For the text-containing cell, return its midpoint in [x, y] coordinate format. 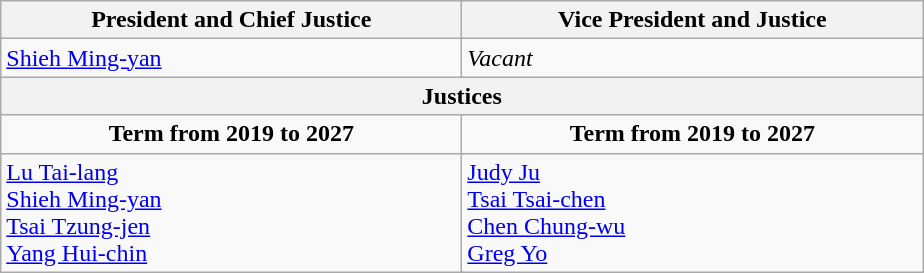
Vacant [692, 58]
Judy JuTsai Tsai-chenChen Chung-wuGreg Yo [692, 212]
President and Chief Justice [232, 20]
Vice President and Justice [692, 20]
Shieh Ming-yan [232, 58]
Lu Tai-langShieh Ming-yanTsai Tzung-jenYang Hui-chin [232, 212]
Justices [462, 96]
